Find where the given text appears and provide that cell's center as [X, Y] coordinate. 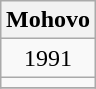
Mohovo [48, 20]
1991 [48, 58]
